Identify which cell holds the provided text, then report its (x, y) central coordinate. 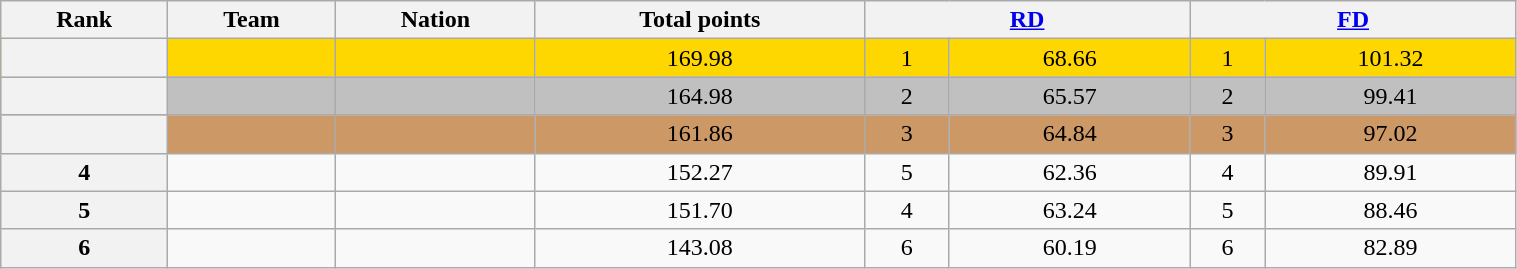
89.91 (1390, 172)
62.36 (1070, 172)
152.27 (700, 172)
63.24 (1070, 210)
RD (1027, 20)
64.84 (1070, 134)
151.70 (700, 210)
169.98 (700, 58)
99.41 (1390, 96)
68.66 (1070, 58)
97.02 (1390, 134)
60.19 (1070, 248)
Rank (84, 20)
164.98 (700, 96)
Nation (435, 20)
88.46 (1390, 210)
82.89 (1390, 248)
101.32 (1390, 58)
Total points (700, 20)
Team (252, 20)
65.57 (1070, 96)
161.86 (700, 134)
FD (1353, 20)
143.08 (700, 248)
